Pinpoint the cell where the given text exists, returning its [x, y] midpoint coordinate. 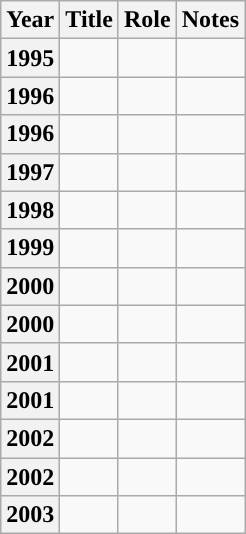
Title [90, 20]
1997 [30, 172]
1999 [30, 248]
Year [30, 20]
Role [147, 20]
1995 [30, 58]
2003 [30, 515]
Notes [210, 20]
1998 [30, 210]
